Find where the given text appears and provide that cell's center as [x, y] coordinate. 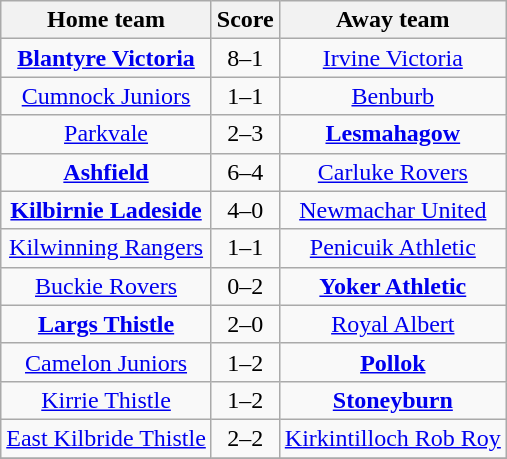
Pollok [392, 362]
Ashfield [106, 172]
Away team [392, 20]
Kirrie Thistle [106, 400]
Camelon Juniors [106, 362]
2–3 [245, 134]
Newmachar United [392, 210]
Penicuik Athletic [392, 248]
Lesmahagow [392, 134]
Royal Albert [392, 324]
2–2 [245, 438]
Blantyre Victoria [106, 58]
4–0 [245, 210]
Kilbirnie Ladeside [106, 210]
Kilwinning Rangers [106, 248]
Irvine Victoria [392, 58]
Largs Thistle [106, 324]
Kirkintilloch Rob Roy [392, 438]
Parkvale [106, 134]
Benburb [392, 96]
Buckie Rovers [106, 286]
0–2 [245, 286]
Score [245, 20]
Cumnock Juniors [106, 96]
8–1 [245, 58]
Carluke Rovers [392, 172]
East Kilbride Thistle [106, 438]
Yoker Athletic [392, 286]
Home team [106, 20]
Stoneyburn [392, 400]
2–0 [245, 324]
6–4 [245, 172]
